Return (X, Y) of the center of cell containing provided text 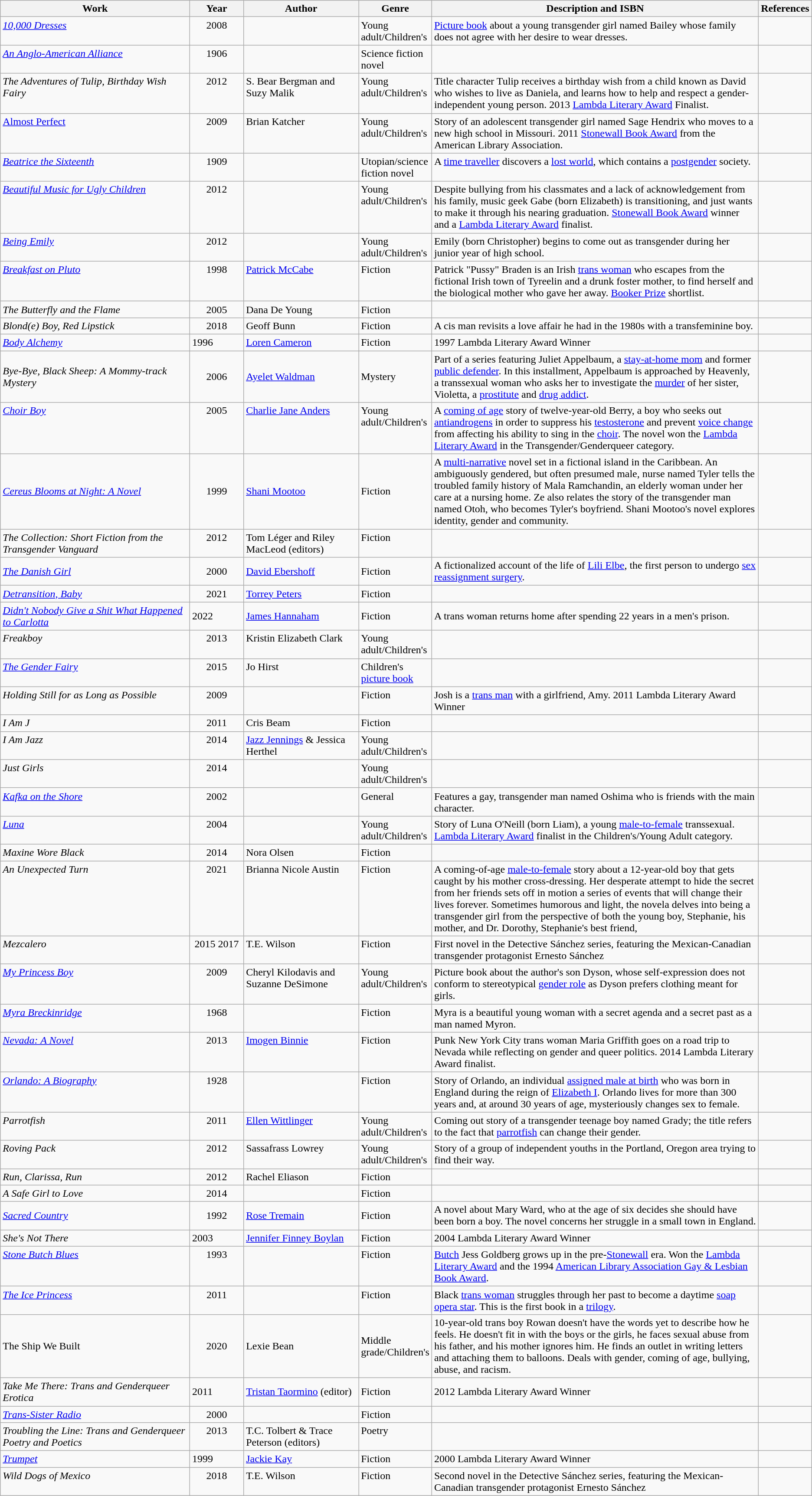
Myra is a beautiful young woman with a secret agenda and a secret past as a man named Myron. (595, 1018)
Work (95, 9)
Dana De Young (301, 309)
Mezcalero (95, 950)
1909 (216, 167)
Blond(e) Boy, Red Lipstick (95, 326)
Trumpet (95, 1459)
Black trans woman struggles through her past to become a daytime soap opera star. This is the first book in a trilogy. (595, 1300)
Parrotfish (95, 1126)
Tom Léger and Riley MacLeod (editors) (301, 543)
A trans woman returns home after spending 22 years in a men's prison. (595, 616)
1928 (216, 1092)
I Am Jazz (95, 745)
Second novel in the Detective Sánchez series, featuring the Mexican-Canadian transgender protagonist Ernesto Sánchez (595, 1482)
References (785, 9)
2004 Lambda Literary Award Winner (595, 1238)
A Safe Girl to Love (95, 1193)
Josh is a trans man with a girlfriend, Amy. 2011 Lambda Literary Award Winner (595, 701)
Features a gay, transgender man named Oshima who is friends with the main character. (595, 802)
2012 Lambda Literary Award Winner (595, 1391)
The Ship We Built (95, 1346)
Imogen Binnie (301, 1052)
The Butterfly and the Flame (95, 309)
Jazz Jennings & Jessica Herthel (301, 745)
Beatrice the Sixteenth (95, 167)
10,000 Dresses (95, 31)
Mystery (396, 376)
The Ice Princess (95, 1300)
Didn't Nobody Give a Shit What Happened to Carlotta (95, 616)
Luna (95, 830)
My Princess Boy (95, 984)
Picture book about a young transgender girl named Bailey whose family does not agree with her desire to wear dresses. (595, 31)
1992 (216, 1215)
1998 (216, 281)
Bye-Bye, Black Sheep: A Mommy-track Mystery (95, 376)
I Am J (95, 723)
Orlando: A Biography (95, 1092)
Breakfast on Pluto (95, 281)
2002 (216, 802)
Ayelet Waldman (301, 376)
She's Not There (95, 1238)
Body Alchemy (95, 342)
S. Bear Bergman and Suzy Malik (301, 93)
Rachel Eliason (301, 1177)
Description and ISBN (595, 9)
2015 2017 (216, 950)
Science fiction novel (396, 59)
Shani Mootoo (301, 492)
Nora Olsen (301, 852)
Wild Dogs of Mexico (95, 1482)
Troubling the Line: Trans and Genderqueer Poetry and Poetics (95, 1437)
James Hannaham (301, 616)
Loren Cameron (301, 342)
1993 (216, 1266)
Coming out story of a transgender teenage boy named Grady; the title refers to the fact that parrotfish can change their gender. (595, 1126)
Middle grade/Children's (396, 1346)
Roving Pack (95, 1155)
1968 (216, 1018)
Beautiful Music for Ugly Children (95, 207)
1906 (216, 59)
1996 (216, 342)
Torrey Peters (301, 594)
2004 (216, 830)
2003 (216, 1238)
Poetry (396, 1437)
Charlie Jane Anders (301, 429)
Jennifer Finney Boylan (301, 1238)
An Unexpected Turn (95, 898)
Choir Boy (95, 429)
David Ebershoff (301, 572)
Detransition, Baby (95, 594)
2006 (216, 376)
Cheryl Kilodavis and Suzanne DeSimone (301, 984)
Run, Clarissa, Run (95, 1177)
Brian Katcher (301, 133)
Emily (born Christopher) begins to come out as transgender during her junior year of high school. (595, 247)
Sacred Country (95, 1215)
Cereus Blooms at Night: A Novel (95, 492)
A novel about Mary Ward, who at the age of six decides she should have been born a boy. The novel concerns her struggle in a small town in England. (595, 1215)
Author (301, 9)
Take Me There: Trans and Genderqueer Erotica (95, 1391)
The Collection: Short Fiction from the Transgender Vanguard (95, 543)
Tristan Taormino (editor) (301, 1391)
1997 Lambda Literary Award Winner (595, 342)
Myra Breckinridge (95, 1018)
Rose Tremain (301, 1215)
Just Girls (95, 774)
2020 (216, 1346)
First novel in the Detective Sánchez series, featuring the Mexican-Canadian transgender protagonist Ernesto Sánchez (595, 950)
2000 Lambda Literary Award Winner (595, 1459)
A cis man revisits a love affair he had in the 1980s with a transfeminine boy. (595, 326)
2015 (216, 672)
Cris Beam (301, 723)
Kafka on the Shore (95, 802)
A fictionalized account of the life of Lili Elbe, the first person to undergo sex reassignment surgery. (595, 572)
Year (216, 9)
The Adventures of Tulip, Birthday Wish Fairy (95, 93)
Kristin Elizabeth Clark (301, 645)
Lexie Bean (301, 1346)
Story of Luna O'Neill (born Liam), a young male-to-female transsexual. Lambda Literary Award finalist in the Children's/Young Adult category. (595, 830)
Holding Still for as Long as Possible (95, 701)
Almost Perfect (95, 133)
The Gender Fairy (95, 672)
Genre (396, 9)
Sassafrass Lowrey (301, 1155)
Children's picture book (396, 672)
Utopian/science fiction novel (396, 167)
An Anglo-American Alliance (95, 59)
T.C. Tolbert & Trace Peterson (editors) (301, 1437)
Trans-Sister Radio (95, 1414)
Stone Butch Blues (95, 1266)
Freakboy (95, 645)
Patrick McCabe (301, 281)
Maxine Wore Black (95, 852)
Story of a group of independent youths in the Portland, Oregon area trying to find their way. (595, 1155)
Being Emily (95, 247)
Jackie Kay (301, 1459)
Brianna Nicole Austin (301, 898)
2022 (216, 616)
2008 (216, 31)
Geoff Bunn (301, 326)
Nevada: A Novel (95, 1052)
General (396, 802)
Ellen Wittlinger (301, 1126)
A time traveller discovers a lost world, which contains a postgender society. (595, 167)
Jo Hirst (301, 672)
The Danish Girl (95, 572)
